Capture the cell that displays the provided text and extract its (X, Y) central coordinate. 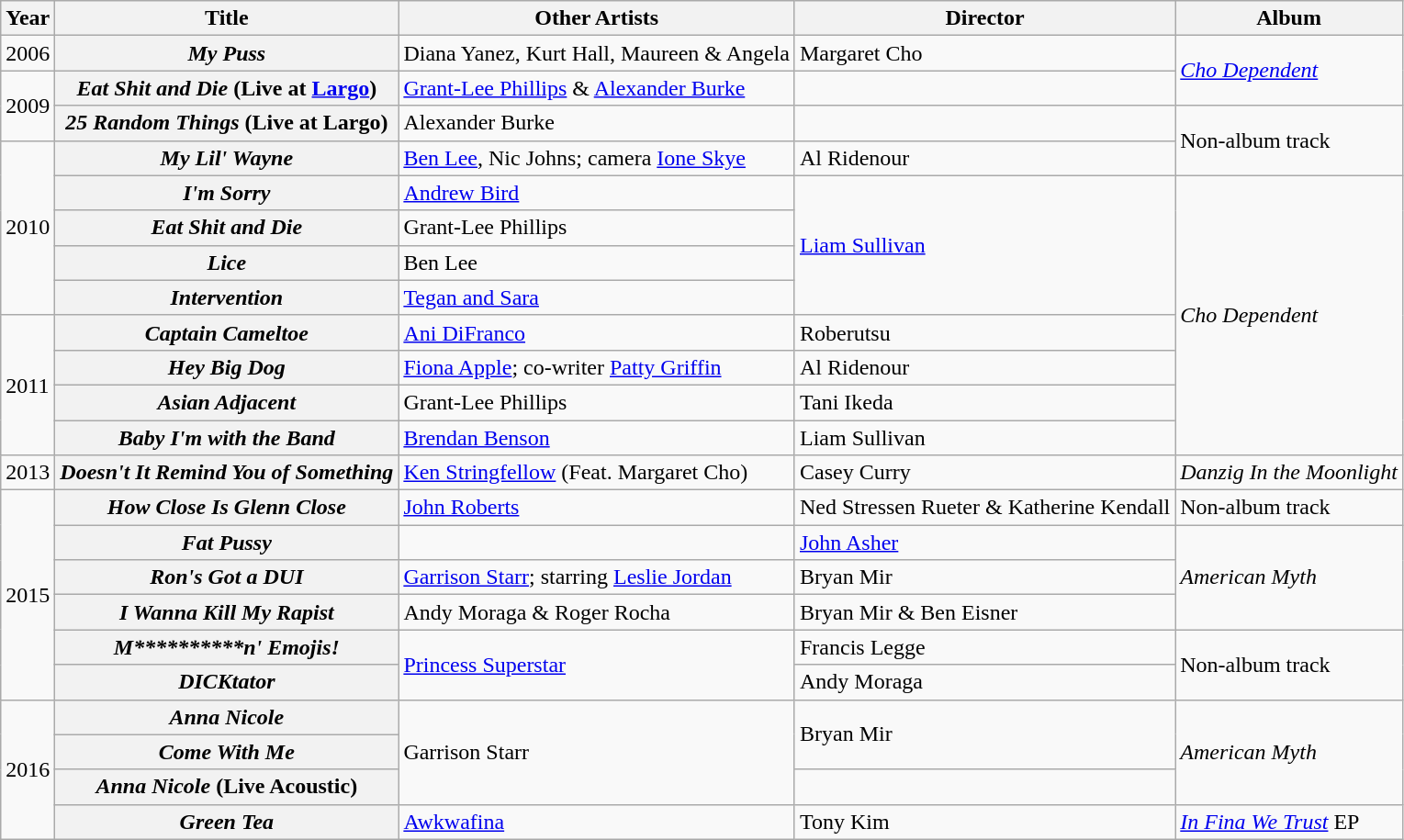
How Close Is Glenn Close (227, 508)
Margaret Cho (984, 53)
Captain Cameltoe (227, 332)
Francis Legge (984, 647)
DICKtator (227, 682)
Ben Lee (597, 263)
2006 (28, 53)
Fat Pussy (227, 543)
Director (984, 18)
Ben Lee, Nic Johns; camera Ione Skye (597, 158)
Tegan and Sara (597, 297)
Hey Big Dog (227, 367)
2016 (28, 769)
Grant-Lee Phillips & Alexander Burke (597, 88)
Bryan Mir & Ben Eisner (984, 612)
Year (28, 18)
Andy Moraga (984, 682)
Tani Ikeda (984, 402)
2011 (28, 385)
Garrison Starr; starring Leslie Jordan (597, 577)
Anna Nicole (Live Acoustic) (227, 787)
Ani DiFranco (597, 332)
Title (227, 18)
Roberutsu (984, 332)
Intervention (227, 297)
2015 (28, 595)
Andrew Bird (597, 193)
Brendan Benson (597, 438)
Eat Shit and Die (Live at Largo) (227, 88)
Garrison Starr (597, 752)
Other Artists (597, 18)
2013 (28, 473)
Asian Adjacent (227, 402)
M**********n' Emojis! (227, 647)
Doesn't It Remind You of Something (227, 473)
Baby I'm with the Band (227, 438)
My Puss (227, 53)
Ron's Got a DUI (227, 577)
Ken Stringfellow (Feat. Margaret Cho) (597, 473)
John Asher (984, 543)
Green Tea (227, 822)
Eat Shit and Die (227, 228)
John Roberts (597, 508)
Lice (227, 263)
Danzig In the Moonlight (1289, 473)
Ned Stressen Rueter & Katherine Kendall (984, 508)
Come With Me (227, 752)
My Lil' Wayne (227, 158)
I Wanna Kill My Rapist (227, 612)
Alexander Burke (597, 123)
Casey Curry (984, 473)
Tony Kim (984, 822)
Princess Superstar (597, 665)
2010 (28, 228)
2009 (28, 106)
Diana Yanez, Kurt Hall, Maureen & Angela (597, 53)
Awkwafina (597, 822)
Album (1289, 18)
25 Random Things (Live at Largo) (227, 123)
I'm Sorry (227, 193)
In Fina We Trust EP (1289, 822)
Andy Moraga & Roger Rocha (597, 612)
Anna Nicole (227, 717)
Fiona Apple; co-writer Patty Griffin (597, 367)
